Identify which cell holds the provided text, then report its [X, Y] central coordinate. 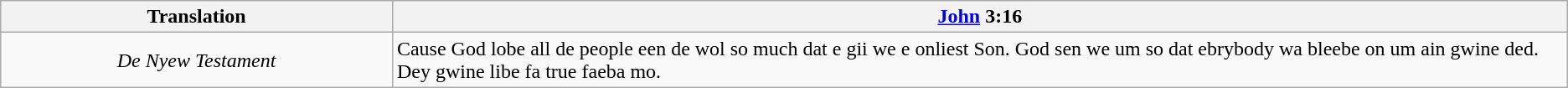
De Nyew Testament [197, 60]
Translation [197, 17]
John 3:16 [980, 17]
